Return (x, y) of the center of cell containing provided text 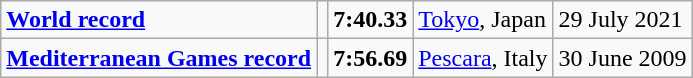
29 July 2021 (622, 20)
30 June 2009 (622, 58)
7:56.69 (370, 58)
Pescara, Italy (483, 58)
Mediterranean Games record (159, 58)
World record (159, 20)
7:40.33 (370, 20)
Tokyo, Japan (483, 20)
